From the cell containing the given text, extract its center point as (X, Y) coordinate. 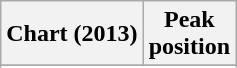
Peakposition (189, 34)
Chart (2013) (72, 34)
